For the text-containing cell, return its midpoint in [X, Y] coordinate format. 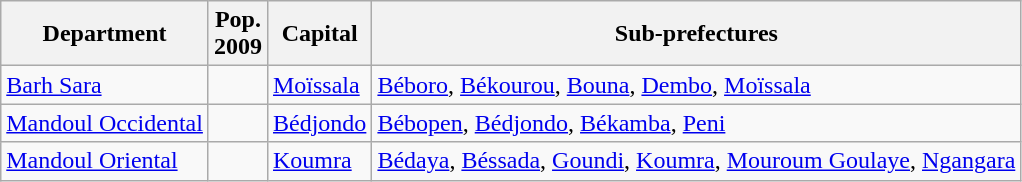
Barh Sara [105, 85]
Sub-prefectures [696, 34]
Béboro, Békourou, Bouna, Dembo, Moïssala [696, 85]
Moïssala [319, 85]
Bédjondo [319, 123]
Department [105, 34]
Bébopen, Bédjondo, Békamba, Peni [696, 123]
Mandoul Occidental [105, 123]
Koumra [319, 161]
Mandoul Oriental [105, 161]
Pop.2009 [238, 34]
Capital [319, 34]
Bédaya, Béssada, Goundi, Koumra, Mouroum Goulaye, Ngangara [696, 161]
